Return (X, Y) of the center of cell containing provided text 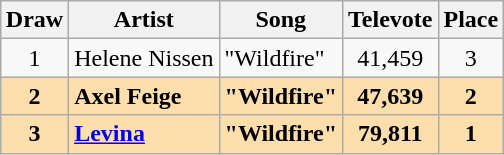
41,459 (390, 58)
Levina (144, 134)
47,639 (390, 96)
79,811 (390, 134)
Axel Feige (144, 96)
Draw (34, 20)
Helene Nissen (144, 58)
Artist (144, 20)
Song (280, 20)
Place (471, 20)
Televote (390, 20)
